Find where the given text appears and provide that cell's center as (X, Y) coordinate. 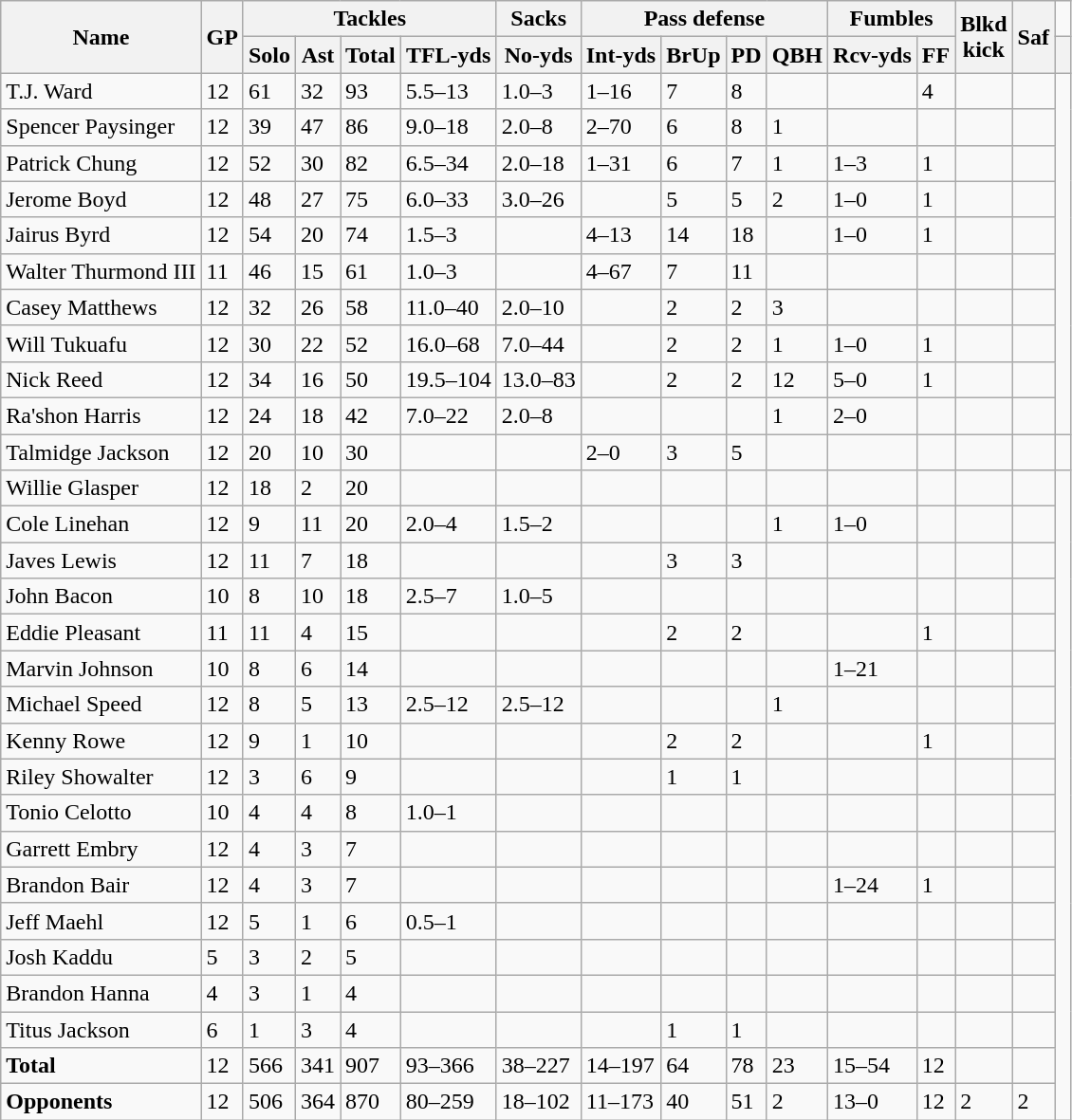
Garrett Embry (101, 849)
14–197 (620, 1066)
23 (797, 1066)
Sacks (539, 19)
Eddie Pleasant (101, 633)
78 (746, 1066)
6.0–33 (448, 199)
4–67 (620, 271)
Casey Matthews (101, 307)
47 (319, 127)
Javes Lewis (101, 560)
0.5–1 (448, 921)
Saf (1033, 37)
54 (269, 235)
11–173 (620, 1102)
16 (319, 379)
9.0–18 (448, 127)
TFL-yds (448, 55)
1–21 (873, 669)
Jairus Byrd (101, 235)
2.0–18 (539, 163)
46 (269, 271)
Brandon Bair (101, 885)
82 (371, 163)
Jeff Maehl (101, 921)
42 (371, 415)
Walter Thurmond III (101, 271)
Pass defense (704, 19)
Kenny Rowe (101, 741)
48 (269, 199)
40 (693, 1102)
1–24 (873, 885)
Nick Reed (101, 379)
22 (319, 343)
1.0–1 (448, 813)
39 (269, 127)
7.0–44 (539, 343)
Solo (269, 55)
1–31 (620, 163)
Int-yds (620, 55)
Fumbles (892, 19)
1–3 (873, 163)
John Bacon (101, 597)
93 (371, 91)
Ast (319, 55)
Talmidge Jackson (101, 452)
24 (269, 415)
15–54 (873, 1066)
Riley Showalter (101, 777)
2.5–7 (448, 597)
Brandon Hanna (101, 993)
3.0–26 (539, 199)
Spencer Paysinger (101, 127)
870 (371, 1102)
GP (222, 37)
Michael Speed (101, 705)
Blkdkick (984, 37)
93–366 (448, 1066)
Marvin Johnson (101, 669)
1.5–3 (448, 235)
Opponents (101, 1102)
Ra'shon Harris (101, 415)
4–13 (620, 235)
1–16 (620, 91)
Jerome Boyd (101, 199)
T.J. Ward (101, 91)
Willie Glasper (101, 488)
BrUp (693, 55)
Josh Kaddu (101, 957)
2.0–10 (539, 307)
58 (371, 307)
506 (269, 1102)
75 (371, 199)
51 (746, 1102)
Will Tukuafu (101, 343)
5.5–13 (448, 91)
Titus Jackson (101, 1029)
13 (371, 705)
11.0–40 (448, 307)
13–0 (873, 1102)
6.5–34 (448, 163)
Patrick Chung (101, 163)
1.5–2 (539, 524)
Rcv-yds (873, 55)
80–259 (448, 1102)
5–0 (873, 379)
18–102 (539, 1102)
13.0–83 (539, 379)
2–70 (620, 127)
19.5–104 (448, 379)
364 (319, 1102)
64 (693, 1066)
341 (319, 1066)
Name (101, 37)
Tackles (370, 19)
No-yds (539, 55)
34 (269, 379)
QBH (797, 55)
7.0–22 (448, 415)
566 (269, 1066)
38–227 (539, 1066)
Cole Linehan (101, 524)
FF (935, 55)
16.0–68 (448, 343)
27 (319, 199)
74 (371, 235)
1.0–5 (539, 597)
Tonio Celotto (101, 813)
2.0–4 (448, 524)
907 (371, 1066)
50 (371, 379)
PD (746, 55)
26 (319, 307)
86 (371, 127)
